Locate the cell with the specified text and output its [x, y] center coordinate. 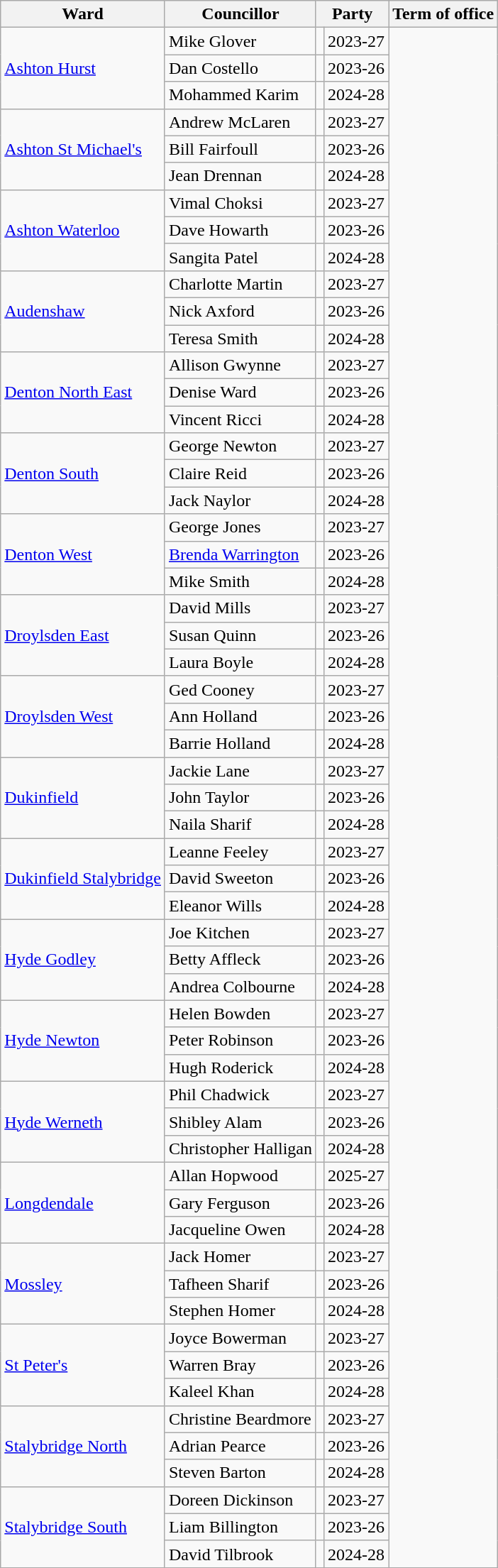
Councillor [240, 14]
2025-27 [356, 1175]
Hugh Roderick [240, 1068]
Andrew McLaren [240, 122]
Christopher Halligan [240, 1148]
Denton South [83, 473]
John Taylor [240, 798]
Mossley [83, 1284]
Laura Boyle [240, 662]
Mohammed Karim [240, 95]
Liam Billington [240, 1527]
Stephen Homer [240, 1311]
St Peter's [83, 1365]
David Sweeton [240, 879]
Jackie Lane [240, 770]
Brenda Warrington [240, 554]
Betty Affleck [240, 960]
Bill Fairfoull [240, 149]
Stalybridge North [83, 1446]
David Mills [240, 608]
Hyde Godley [83, 960]
Tafheen Sharif [240, 1284]
Stalybridge South [83, 1527]
Mike Glover [240, 41]
Allan Hopwood [240, 1175]
Eleanor Wills [240, 906]
Party [352, 14]
George Jones [240, 527]
Jack Homer [240, 1257]
Peter Robinson [240, 1041]
Jack Naylor [240, 500]
Ashton St Michael's [83, 149]
Andrea Colbourne [240, 987]
Joyce Bowerman [240, 1338]
Ashton Hurst [83, 68]
Ashton Waterloo [83, 230]
Dan Costello [240, 68]
Jacqueline Owen [240, 1230]
Vincent Ricci [240, 420]
Steven Barton [240, 1473]
Christine Beardmore [240, 1419]
Claire Reid [240, 473]
Term of office [443, 14]
Dukinfield [83, 797]
Adrian Pearce [240, 1446]
Longdendale [83, 1202]
Doreen Dickinson [240, 1500]
Jean Drennan [240, 176]
Kaleel Khan [240, 1392]
Dave Howarth [240, 230]
Helen Bowden [240, 1014]
Allison Gwynne [240, 366]
Ged Cooney [240, 689]
Shibley Alam [240, 1122]
Teresa Smith [240, 339]
Vimal Choksi [240, 203]
Ann Holland [240, 716]
Naila Sharif [240, 825]
Hyde Werneth [83, 1122]
Audenshaw [83, 311]
Sangita Patel [240, 257]
Susan Quinn [240, 635]
Denton North East [83, 393]
Denise Ward [240, 393]
Phil Chadwick [240, 1095]
Barrie Holland [240, 743]
Warren Bray [240, 1365]
Droylsden West [83, 716]
Nick Axford [240, 311]
George Newton [240, 446]
David Tilbrook [240, 1554]
Denton West [83, 554]
Leanne Feeley [240, 852]
Gary Ferguson [240, 1203]
Joe Kitchen [240, 933]
Charlotte Martin [240, 284]
Ward [83, 14]
Droylsden East [83, 635]
Hyde Newton [83, 1041]
Dukinfield Stalybridge [83, 879]
Mike Smith [240, 581]
